Search for the cell housing the specified text and yield its (x, y) center coordinate. 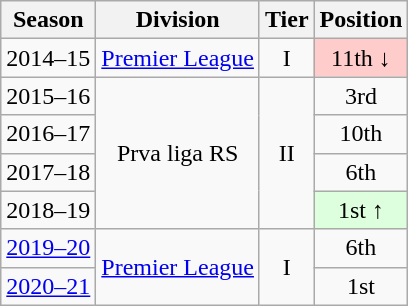
2014–15 (48, 58)
2017–18 (48, 172)
1st (361, 286)
Division (178, 20)
3rd (361, 96)
2018–19 (48, 210)
2015–16 (48, 96)
2019–20 (48, 248)
2020–21 (48, 286)
11th ↓ (361, 58)
Season (48, 20)
Position (361, 20)
II (286, 153)
1st ↑ (361, 210)
Tier (286, 20)
2016–17 (48, 134)
10th (361, 134)
Prva liga RS (178, 153)
